Capture the cell that displays the provided text and extract its [X, Y] central coordinate. 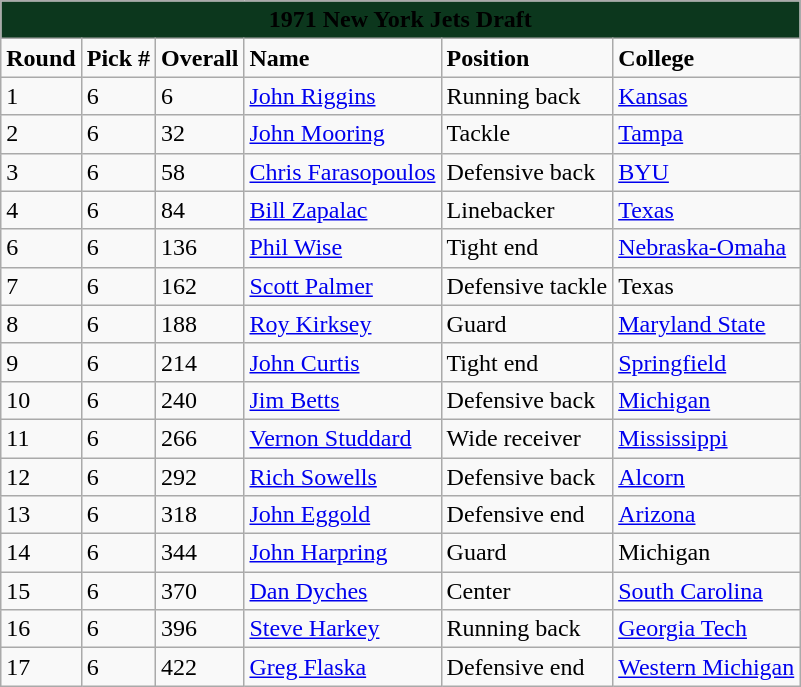
Maryland State [706, 324]
16 [41, 629]
Scott Palmer [342, 286]
Roy Kirksey [342, 324]
32 [200, 134]
Position [527, 58]
Round [41, 58]
10 [41, 400]
292 [200, 477]
136 [200, 248]
BYU [706, 172]
214 [200, 362]
396 [200, 629]
John Harpring [342, 553]
Jim Betts [342, 400]
John Mooring [342, 134]
Steve Harkey [342, 629]
John Eggold [342, 515]
3 [41, 172]
John Riggins [342, 96]
Nebraska-Omaha [706, 248]
Dan Dyches [342, 591]
Vernon Studdard [342, 438]
9 [41, 362]
14 [41, 553]
Wide receiver [527, 438]
12 [41, 477]
Rich Sowells [342, 477]
8 [41, 324]
15 [41, 591]
84 [200, 210]
Tackle [527, 134]
370 [200, 591]
240 [200, 400]
Arizona [706, 515]
South Carolina [706, 591]
344 [200, 553]
Linebacker [527, 210]
Bill Zapalac [342, 210]
Phil Wise [342, 248]
1 [41, 96]
11 [41, 438]
John Curtis [342, 362]
Georgia Tech [706, 629]
Pick # [118, 58]
Western Michigan [706, 667]
266 [200, 438]
7 [41, 286]
2 [41, 134]
1971 New York Jets Draft [400, 20]
Kansas [706, 96]
Alcorn [706, 477]
Center [527, 591]
Greg Flaska [342, 667]
Name [342, 58]
13 [41, 515]
162 [200, 286]
4 [41, 210]
318 [200, 515]
188 [200, 324]
422 [200, 667]
Springfield [706, 362]
58 [200, 172]
17 [41, 667]
Tampa [706, 134]
Chris Farasopoulos [342, 172]
Mississippi [706, 438]
Overall [200, 58]
College [706, 58]
Defensive tackle [527, 286]
